Capture the cell that displays the provided text and extract its [x, y] central coordinate. 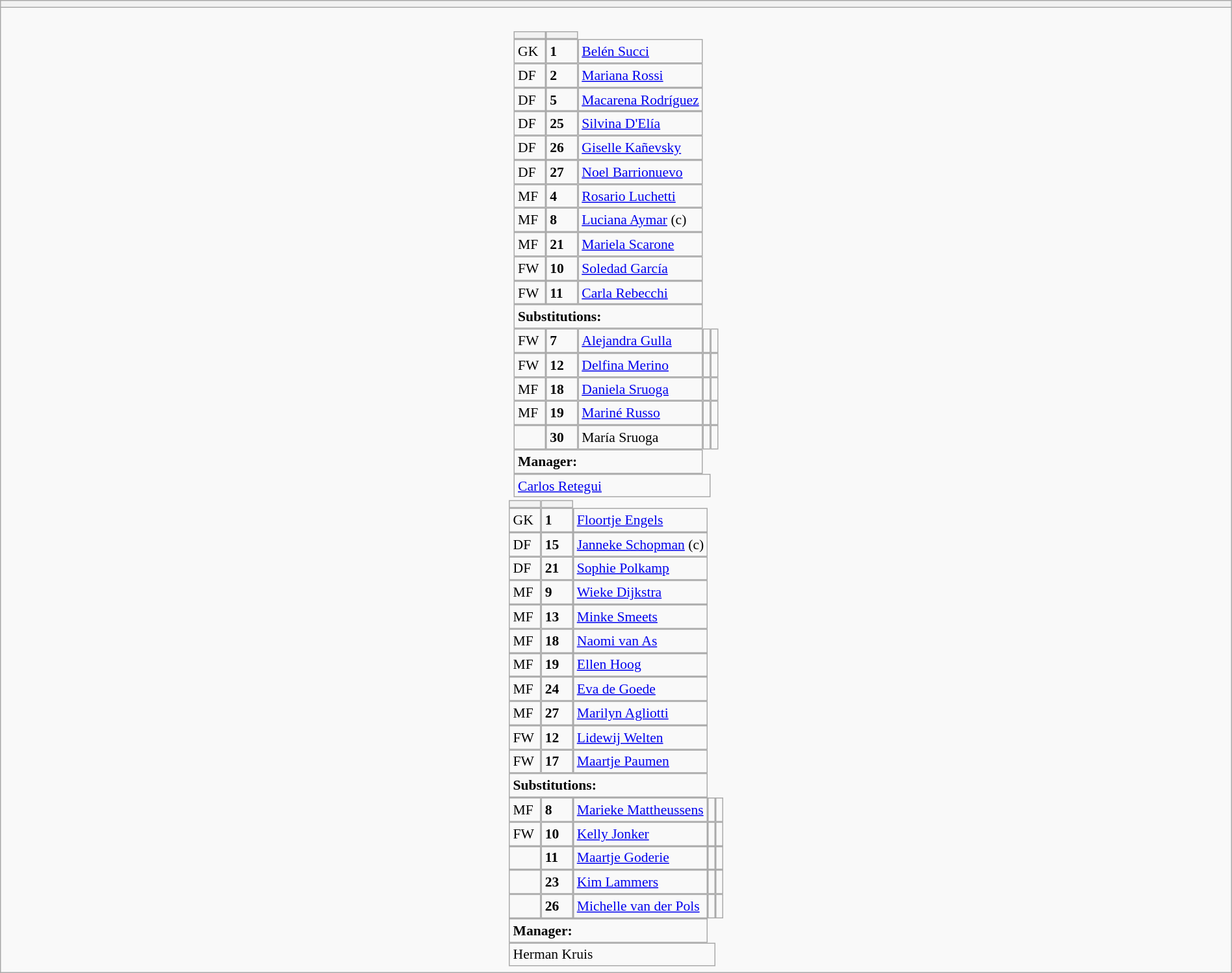
Alejandra Gulla [640, 341]
Maartje Paumen [641, 762]
Wieke Dijkstra [641, 593]
Luciana Aymar (c) [640, 220]
13 [558, 616]
María Sruoga [640, 437]
Soledad García [640, 268]
Giselle Kañevsky [640, 148]
30 [561, 437]
Carlos Retegui [612, 486]
4 [561, 196]
25 [561, 123]
Ellen Hoog [641, 664]
Noel Barrionuevo [640, 172]
Janneke Schopman (c) [641, 545]
2 [561, 75]
17 [558, 762]
Carla Rebecchi [640, 292]
Rosario Luchetti [640, 196]
Macarena Rodríguez [640, 100]
Marilyn Agliotti [641, 714]
Sophie Polkamp [641, 568]
Delfina Merino [640, 365]
24 [558, 689]
Michelle van der Pols [641, 906]
Maartje Goderie [641, 858]
Mariela Scarone [640, 244]
Marieke Mattheussens [641, 810]
Belén Succi [640, 51]
9 [558, 593]
Silvina D'Elía [640, 123]
7 [561, 341]
Mariana Rossi [640, 75]
23 [558, 881]
Floortje Engels [641, 520]
15 [558, 545]
Daniela Sruoga [640, 389]
Naomi van As [641, 641]
5 [561, 100]
Herman Kruis [612, 954]
Kim Lammers [641, 881]
Lidewij Welten [641, 737]
Minke Smeets [641, 616]
Mariné Russo [640, 413]
Eva de Goede [641, 689]
Kelly Jonker [641, 833]
